Locate the cell with the specified text and output its [X, Y] center coordinate. 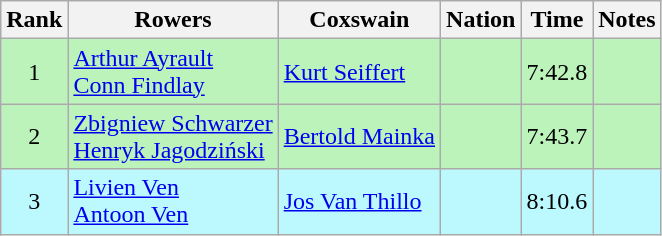
8:10.6 [557, 202]
2 [34, 136]
1 [34, 72]
Arthur AyraultConn Findlay [173, 72]
Livien VenAntoon Ven [173, 202]
Bertold Mainka [359, 136]
3 [34, 202]
Kurt Seiffert [359, 72]
Notes [627, 20]
Time [557, 20]
Jos Van Thillo [359, 202]
Nation [481, 20]
Zbigniew SchwarzerHenryk Jagodziński [173, 136]
7:42.8 [557, 72]
7:43.7 [557, 136]
Rank [34, 20]
Rowers [173, 20]
Coxswain [359, 20]
